Locate the cell with the specified text and output its (x, y) center coordinate. 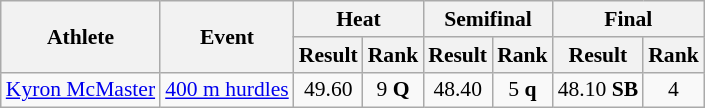
48.40 (458, 90)
48.10 SB (598, 90)
Semifinal (488, 19)
Kyron McMaster (80, 90)
49.60 (328, 90)
Event (227, 36)
9 Q (394, 90)
400 m hurdles (227, 90)
5 q (522, 90)
Heat (358, 19)
Final (628, 19)
4 (674, 90)
Athlete (80, 36)
